Capture the cell that displays the provided text and extract its [X, Y] central coordinate. 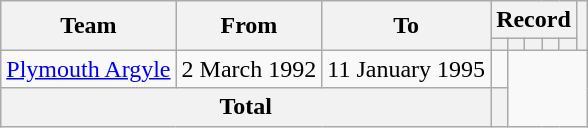
11 January 1995 [406, 69]
Record [534, 20]
To [406, 26]
From [249, 26]
Total [246, 107]
2 March 1992 [249, 69]
Plymouth Argyle [88, 69]
Team [88, 26]
